Provide the (X, Y) coordinate of the cell's center where the given text is located.  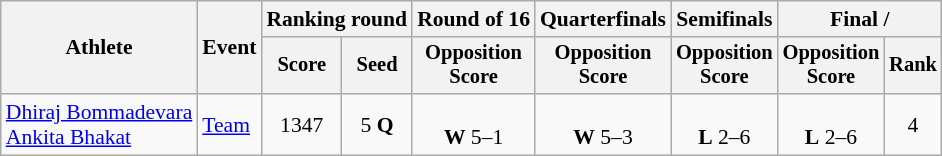
Semifinals (724, 19)
Dhiraj BommadevaraAnkita Bhakat (100, 124)
W 5–3 (603, 124)
Ranking round (336, 19)
5 Q (377, 124)
Event (229, 48)
Final / (860, 19)
Round of 16 (474, 19)
Seed (377, 66)
Score (302, 66)
Quarterfinals (603, 19)
W 5–1 (474, 124)
Rank (913, 66)
Athlete (100, 48)
4 (913, 124)
1347 (302, 124)
Team (229, 124)
